Extract the (X, Y) coordinate from the center of the cell holding the provided text.  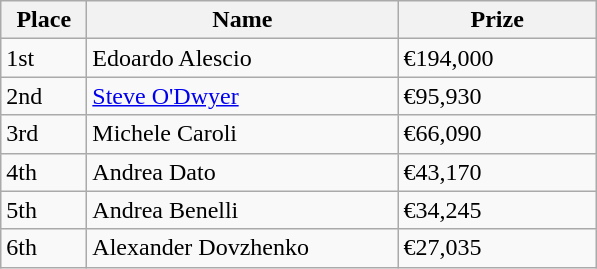
Place (44, 20)
Michele Caroli (242, 134)
2nd (44, 96)
€27,035 (498, 248)
€194,000 (498, 58)
Steve O'Dwyer (242, 96)
3rd (44, 134)
1st (44, 58)
Edoardo Alescio (242, 58)
6th (44, 248)
Prize (498, 20)
Alexander Dovzhenko (242, 248)
5th (44, 210)
Name (242, 20)
Andrea Dato (242, 172)
€66,090 (498, 134)
4th (44, 172)
€34,245 (498, 210)
€43,170 (498, 172)
€95,930 (498, 96)
Andrea Benelli (242, 210)
